Return [X, Y] of the center of cell containing provided text 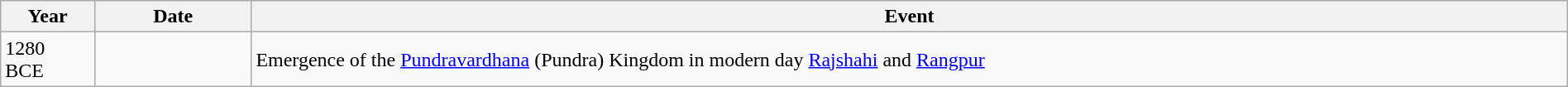
1280BCE [48, 60]
Event [910, 17]
Emergence of the Pundravardhana (Pundra) Kingdom in modern day Rajshahi and Rangpur [910, 60]
Year [48, 17]
Date [172, 17]
